Extract the [x, y] coordinate from the center of the cell holding the provided text.  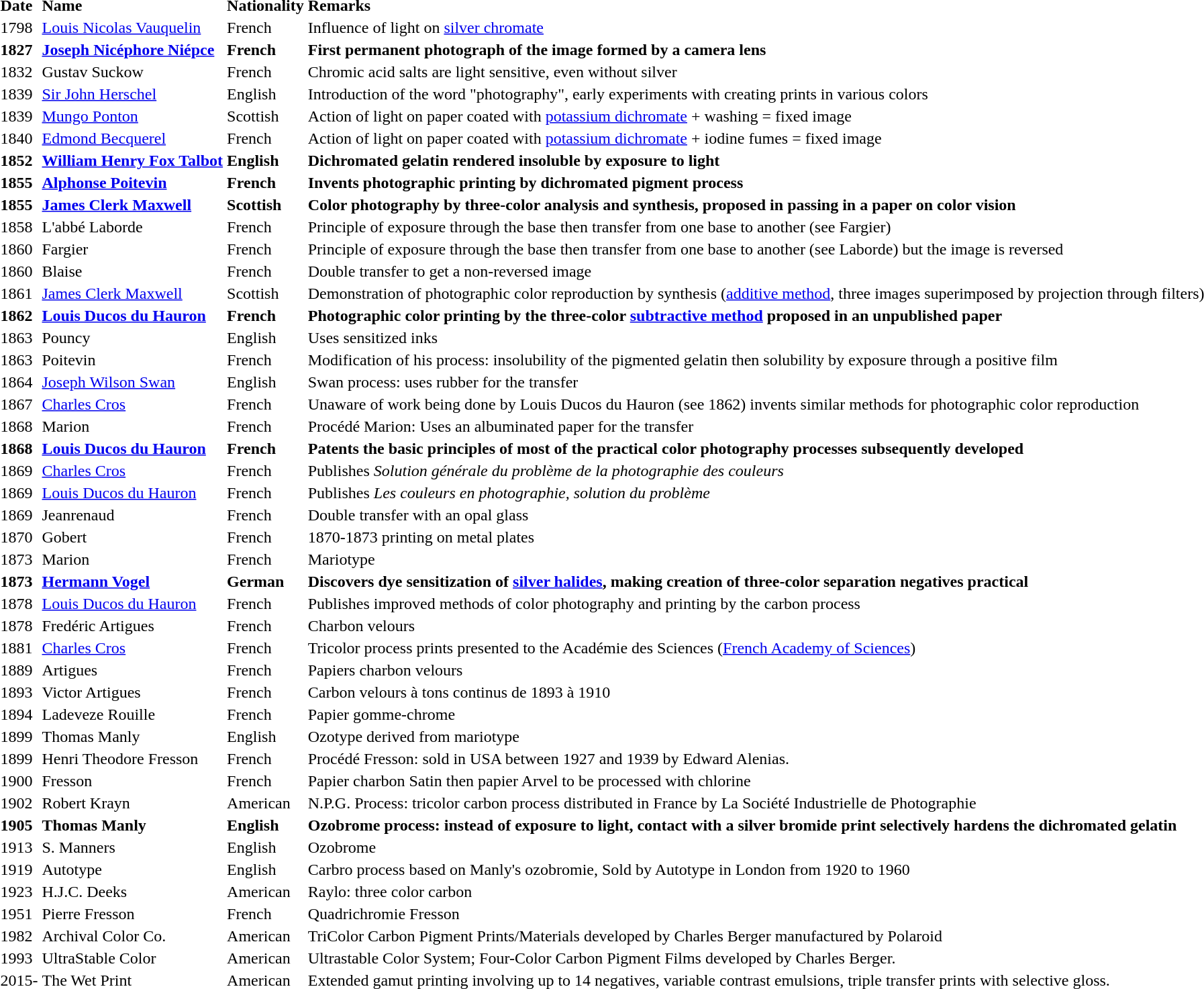
Gobert [133, 537]
Joseph Wilson Swan [133, 382]
Archival Color Co. [133, 936]
Fresson [133, 781]
Fredéric Artigues [133, 626]
UltraStable Color [133, 958]
Blaise [133, 271]
S. Manners [133, 847]
William Henry Fox Talbot [133, 160]
Henri Theodore Fresson [133, 759]
Poitevin [133, 360]
Artigues [133, 670]
Fargier [133, 249]
Louis Nicolas Vauquelin [133, 28]
Gustav Suckow [133, 72]
L'abbé Laborde [133, 227]
Victor Artigues [133, 692]
Mungo Ponton [133, 116]
German [266, 581]
H.J.C. Deeks [133, 892]
Joseph Nicéphore Niépce [133, 50]
Ladeveze Rouille [133, 714]
Edmond Becquerel [133, 138]
Alphonse Poitevin [133, 183]
Pouncy [133, 338]
Hermann Vogel [133, 581]
Sir John Herschel [133, 94]
Jeanrenaud [133, 515]
Autotype [133, 869]
Robert Krayn [133, 803]
Pierre Fresson [133, 914]
